Identify which cell holds the provided text, then report its [x, y] central coordinate. 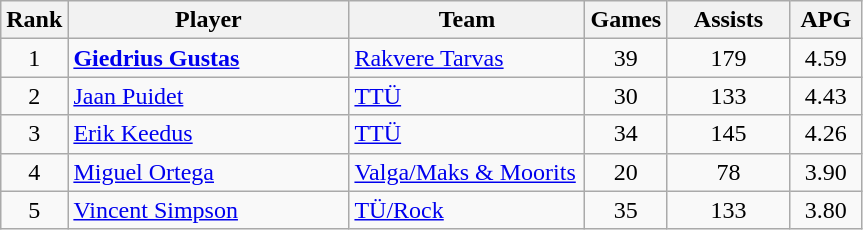
3.90 [826, 172]
Jaan Puidet [208, 96]
20 [626, 172]
78 [729, 172]
4 [34, 172]
2 [34, 96]
Games [626, 20]
34 [626, 134]
30 [626, 96]
APG [826, 20]
3.80 [826, 210]
Vincent Simpson [208, 210]
Miguel Ortega [208, 172]
Rank [34, 20]
5 [34, 210]
3 [34, 134]
Erik Keedus [208, 134]
Assists [729, 20]
35 [626, 210]
39 [626, 58]
4.43 [826, 96]
Valga/Maks & Moorits [467, 172]
Rakvere Tarvas [467, 58]
Player [208, 20]
4.26 [826, 134]
Team [467, 20]
Giedrius Gustas [208, 58]
1 [34, 58]
145 [729, 134]
TÜ/Rock [467, 210]
4.59 [826, 58]
179 [729, 58]
